Scan for the cell matching the given text and deliver its [x, y] coordinate at center. 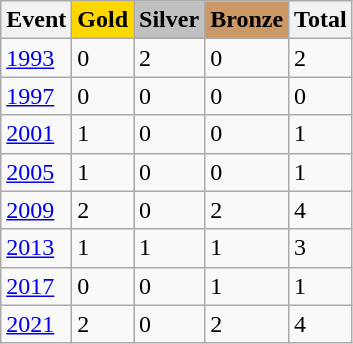
2021 [36, 324]
Silver [170, 20]
2017 [36, 286]
2009 [36, 210]
1997 [36, 96]
Total [321, 20]
3 [321, 248]
Bronze [247, 20]
Gold [103, 20]
1993 [36, 58]
2001 [36, 134]
2013 [36, 248]
2005 [36, 172]
Event [36, 20]
